Return (x, y) of the center of cell containing provided text 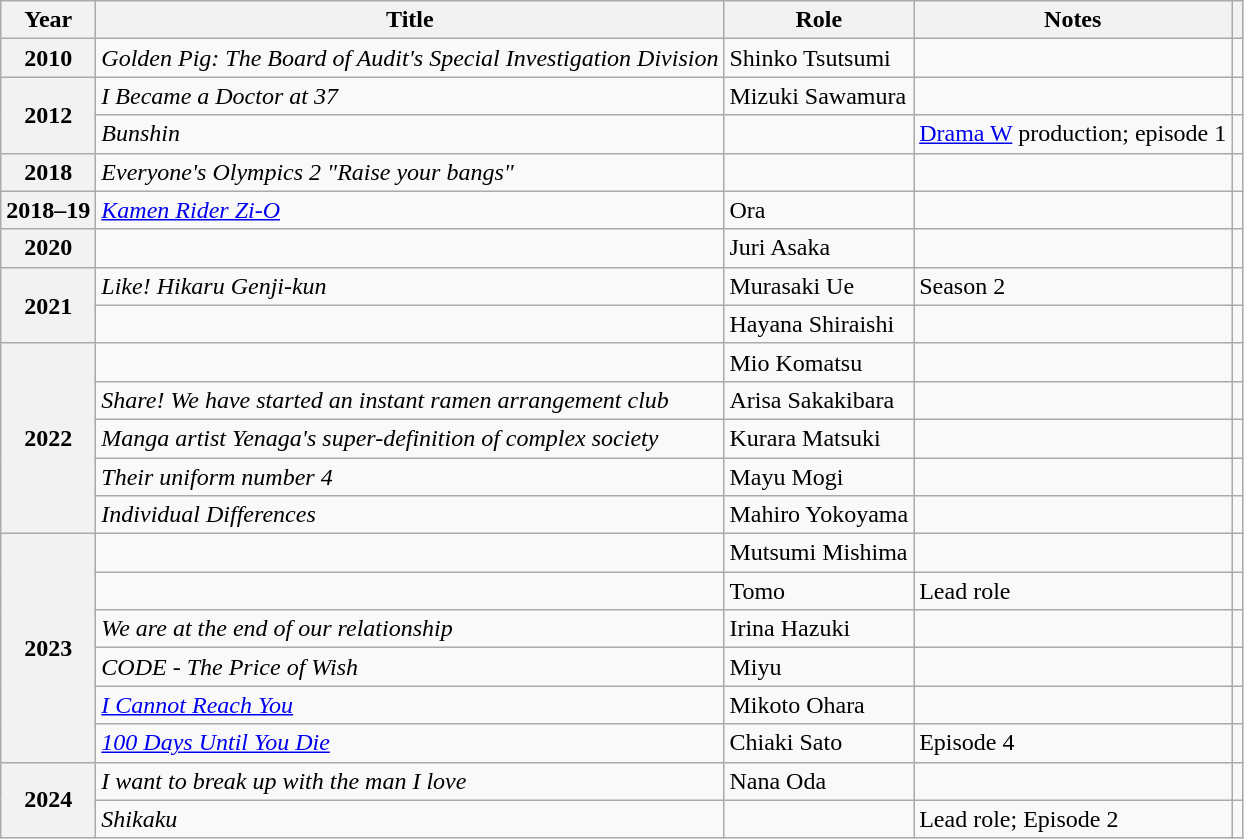
Juri Asaka (819, 248)
Title (410, 20)
I Cannot Reach You (410, 705)
Everyone's Olympics 2 "Raise your bangs" (410, 172)
Miyu (819, 667)
Role (819, 20)
Shinko Tsutsumi (819, 58)
Golden Pig: The Board of Audit's Special Investigation Division (410, 58)
Irina Hazuki (819, 629)
Mutsumi Mishima (819, 553)
Mio Komatsu (819, 362)
2021 (48, 305)
100 Days Until You Die (410, 743)
Mizuki Sawamura (819, 96)
Kurara Matsuki (819, 438)
2024 (48, 800)
Ora (819, 210)
Shikaku (410, 819)
Notes (1073, 20)
2018 (48, 172)
Mayu Mogi (819, 477)
Nana Oda (819, 781)
Chiaki Sato (819, 743)
Murasaki Ue (819, 286)
I want to break up with the man I love (410, 781)
2023 (48, 648)
Tomo (819, 591)
CODE - The Price of Wish (410, 667)
Season 2 (1073, 286)
Arisa Sakakibara (819, 400)
Like! Hikaru Genji-kun (410, 286)
Mikoto Ohara (819, 705)
Their uniform number 4 (410, 477)
Drama W production; episode 1 (1073, 134)
Lead role (1073, 591)
Bunshin (410, 134)
We are at the end of our relationship (410, 629)
Lead role; Episode 2 (1073, 819)
2010 (48, 58)
Mahiro Yokoyama (819, 515)
Individual Differences (410, 515)
Year (48, 20)
Share! We have started an instant ramen arrangement club (410, 400)
Hayana Shiraishi (819, 324)
Manga artist Yenaga's super-definition of complex society (410, 438)
2022 (48, 438)
2018–19 (48, 210)
2012 (48, 115)
I Became a Doctor at 37 (410, 96)
Kamen Rider Zi-O (410, 210)
2020 (48, 248)
Episode 4 (1073, 743)
